Return the [X, Y] coordinate for the center point of the cell that contains the specified text.  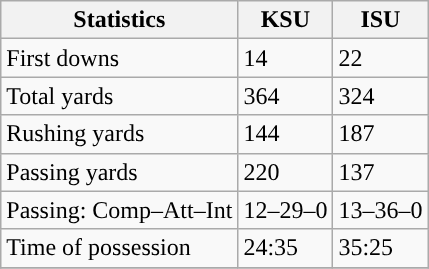
22 [380, 58]
Passing: Comp–Att–Int [120, 210]
364 [286, 96]
Passing yards [120, 172]
324 [380, 96]
KSU [286, 20]
24:35 [286, 248]
Rushing yards [120, 134]
137 [380, 172]
Total yards [120, 96]
13–36–0 [380, 210]
14 [286, 58]
Statistics [120, 20]
144 [286, 134]
First downs [120, 58]
Time of possession [120, 248]
187 [380, 134]
12–29–0 [286, 210]
220 [286, 172]
ISU [380, 20]
35:25 [380, 248]
